Extract the (X, Y) coordinate from the center of the cell holding the provided text.  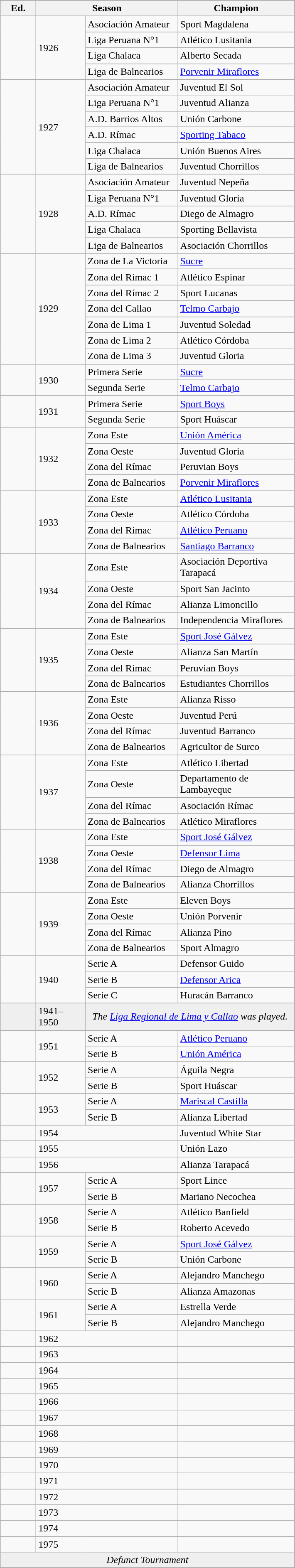
1931 (61, 411)
1964 (107, 1370)
1960 (61, 1283)
1933 (61, 522)
Atlético Banfield (236, 1212)
Sporting Bellavista (236, 230)
Juventud Soledad (236, 324)
Alianza Limoncillo (236, 605)
Juventud Barranco (236, 731)
1930 (61, 380)
Mariscal Castilla (236, 1101)
Sporting Tabaco (236, 135)
Sport Lince (236, 1180)
Season (107, 8)
Sport Lucanas (236, 293)
Defunct Tournament (147, 1560)
Zona del Callao (132, 309)
Departamento de Lambayeque (236, 784)
1955 (107, 1149)
Unión Porvenir (236, 916)
Asociación Chorrillos (236, 246)
1963 (107, 1354)
1932 (61, 459)
Atlético Espinar (236, 277)
1929 (61, 309)
Alianza San Martín (236, 652)
1965 (107, 1386)
1938 (61, 861)
Juventud Nepeña (236, 182)
Juventud White Star (236, 1133)
1928 (61, 214)
1957 (61, 1188)
A.D. Barrios Altos (132, 119)
1958 (61, 1220)
1970 (107, 1465)
Juventud Alianza (236, 103)
Alianza Tarapacá (236, 1165)
Zona de Lima 3 (132, 356)
Zona del Rímac 2 (132, 293)
Serie C (132, 995)
1952 (61, 1078)
1940 (61, 979)
Sport Boys (236, 403)
Asociación Rímac (236, 806)
Eleven Boys (236, 900)
Zona de La Victoria (132, 261)
Mariano Necochea (236, 1196)
1975 (107, 1544)
Alianza Chorrillos (236, 885)
Sport San Jacinto (236, 589)
Juventud Chorrillos (236, 166)
Independencia Miraflores (236, 620)
Defensor Arica (236, 979)
1953 (61, 1109)
Juventud El Sol (236, 87)
Estudiantes Chorrillos (236, 683)
Champion (236, 8)
1936 (61, 723)
1927 (61, 127)
1972 (107, 1497)
Atlético Libertad (236, 763)
1967 (107, 1418)
Zona del Rímac 1 (132, 277)
Alianza Pino (236, 932)
Unión Lazo (236, 1149)
Zona de Lima 1 (132, 324)
1974 (107, 1529)
Roberto Acevedo (236, 1228)
1934 (61, 591)
1941–1950 (61, 1017)
Santiago Barranco (236, 546)
1973 (107, 1513)
Águila Negra (236, 1070)
Unión Buenos Aires (236, 150)
1959 (61, 1251)
1935 (61, 660)
Agricultor de Surco (236, 747)
1966 (107, 1402)
1954 (107, 1133)
Asociación Deportiva Tarapacá (236, 568)
Ed. (18, 8)
1926 (61, 48)
1962 (107, 1339)
Estrella Verde (236, 1307)
Alianza Amazonas (236, 1291)
Zona de Lima 2 (132, 340)
Alianza Libertad (236, 1117)
Atlético Miraflores (236, 821)
Sport Almagro (236, 948)
1937 (61, 792)
Huracán Barranco (236, 995)
1939 (61, 924)
1971 (107, 1481)
Sport Magdalena (236, 24)
1956 (107, 1165)
1961 (61, 1315)
Juventud Perú (236, 715)
1969 (107, 1449)
Alianza Risso (236, 699)
Defensor Lima (236, 853)
The Liga Regional de Lima y Callao was played. (190, 1017)
Defensor Guido (236, 963)
1951 (61, 1046)
Alberto Secada (236, 56)
1968 (107, 1433)
